Provide the [x, y] coordinate of the cell's center where the given text is located.  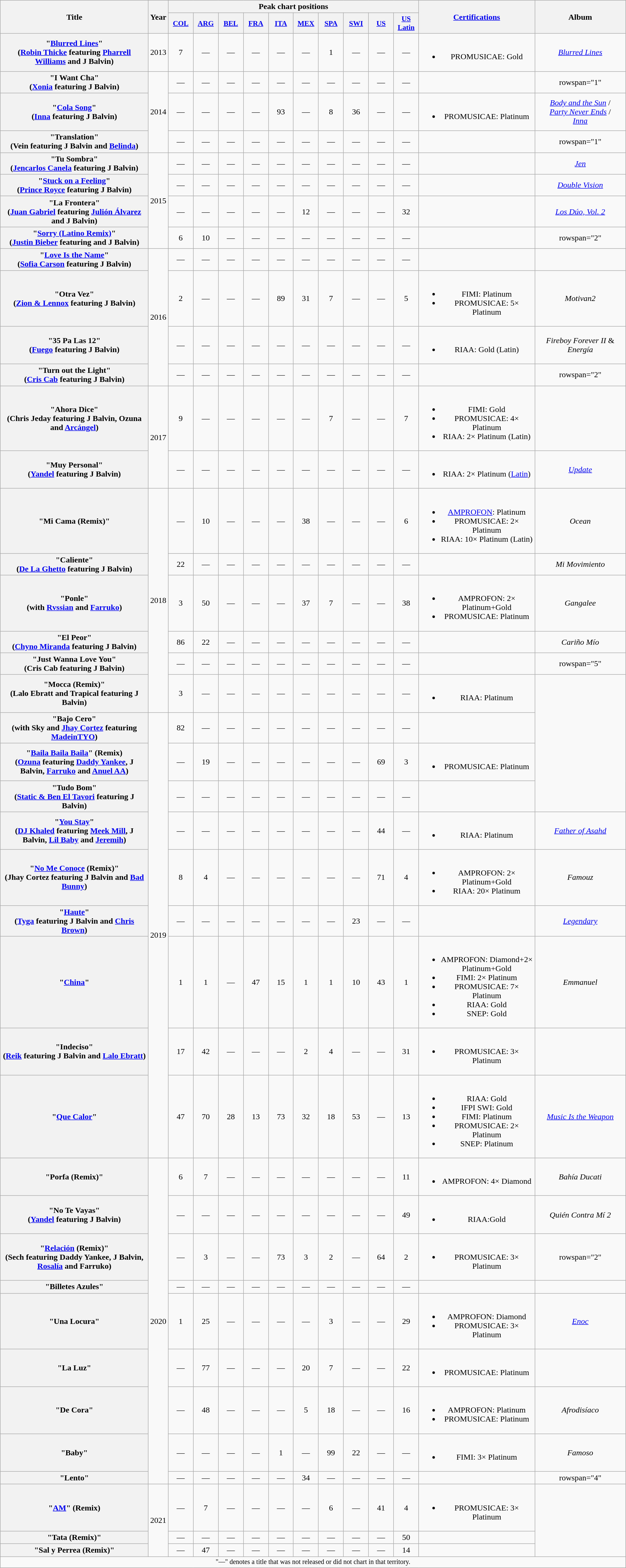
"Stuck on a Feeling"(Prince Royce featuring J Balvin) [74, 185]
"Bajo Cero"(with Sky and Jhay Cortez featuring MadeinTYO) [74, 728]
"Cola Song"(Inna featuring J Balvin) [74, 112]
FIMI: GoldPROMUSICAE: 4× PlatinumRIAA: 2× Platinum (Latin) [477, 418]
49 [406, 1215]
FIMI: 3× Platinum [477, 1453]
71 [381, 877]
"Tudo Bom" (Static & Ben El Tavori featuring J Balvin) [74, 796]
SWI [356, 23]
ITA [281, 23]
"Just Wanna Love You"(Cris Cab featuring J Balvin) [74, 663]
"Muy Personal"(Yandel featuring J Balvin) [74, 469]
17 [181, 1052]
Los Dúo, Vol. 2 [580, 211]
15 [281, 982]
"Sal y Perrea (Remix)" [74, 1550]
"No Me Conoce (Remix)"(Jhay Cortez featuring J Balvin and Bad Bunny) [74, 877]
"Blurred Lines"(Robin Thicke featuring Pharrell Williams and J Balvin) [74, 52]
11 [406, 1177]
Afrodisíaco [580, 1410]
RIAA: Gold (Latin) [477, 345]
"I Want Cha"(Xonia featuring J Balvin) [74, 82]
9 [181, 418]
rowspan="5" [580, 663]
"El Peor"(Chyno Miranda featuring J Balvin) [74, 642]
AMPROFON: Diamond+2× Platinum+GoldFIMI: 2× PlatinumPROMUSICAE: 7× PlatinumRIAA: Gold SNEP: Gold [477, 982]
"Baby" [74, 1453]
"Indeciso"(Reik featuring J Balvin and Lalo Ebratt) [74, 1052]
"Mi Cama (Remix)" [74, 521]
2018 [159, 601]
"35 Pa Las 12"(Fuego featuring J Balvin) [74, 345]
2017 [159, 437]
"Baila Baila Baila" (Remix)(Ozuna featuring Daddy Yankee, J Balvin, Farruko and Anuel AA) [74, 762]
64 [381, 1257]
42 [206, 1052]
"No Te Vayas"(Yandel featuring J Balvin) [74, 1215]
RIAA:Gold [477, 1215]
53 [356, 1117]
Year [159, 17]
Album [580, 17]
"You Stay"(DJ Khaled featuring Meek Mill, J Balvin, Lil Baby and Jeremih) [74, 831]
Fireboy Forever II & Energía [580, 345]
COL [181, 23]
Double Vision [580, 185]
Certifications [477, 17]
AMPROFON: 2× Platinum+GoldRIAA: 20× Platinum [477, 877]
"Sorry (Latino Remix)"(Justin Bieber featuring and J Balvin) [74, 237]
28 [231, 1117]
Mi Movimiento [580, 564]
"Translation"(Vein featuring J Balvin and Belinda) [74, 142]
Father of Asahd [580, 831]
Ocean [580, 521]
"De Cora" [74, 1410]
"La Frontera"(Juan Gabriel featuring Julión Álvarez and J Balvin) [74, 211]
19 [206, 762]
"Que Calor" [74, 1117]
"Relación (Remix)"(Sech featuring Daddy Yankee, J Balvin, Rosalía and Farruko) [74, 1257]
"La Luz" [74, 1368]
Enoc [580, 1321]
ARG [206, 23]
"Turn out the Light"(Cris Cab featuring J Balvin) [74, 375]
US Latin [406, 23]
"China" [74, 982]
Jen [580, 163]
2021 [159, 1520]
RIAA: 2× Platinum (Latin) [477, 469]
SPA [331, 23]
2020 [159, 1321]
37 [306, 603]
Body and the Sun /Party Never Ends /Inna [580, 112]
77 [206, 1368]
2015 [159, 201]
AMPROFON: 2× Platinum+GoldPROMUSICAE: Platinum [477, 603]
Famoso [580, 1453]
44 [381, 831]
25 [206, 1321]
Motivan2 [580, 298]
"Tata (Remix)" [74, 1537]
AMPROFON: PlatinumPROMUSICAE: Platinum [477, 1410]
12 [306, 211]
41 [381, 1507]
"Billetes Azules" [74, 1287]
89 [281, 298]
93 [281, 112]
PROMUSICAE: Gold [477, 52]
RIAA: GoldIFPI SWI: GoldFIMI: PlatinumPROMUSICAE: 2× PlatinumSNEP: Platinum [477, 1117]
2014 [159, 112]
43 [381, 982]
99 [331, 1453]
FIMI: PlatinumPROMUSICAE: 5× Platinum [477, 298]
"Tu Sombra"(Jencarlos Canela featuring J Balvin) [74, 163]
"Mocca (Remix)"(Lalo Ebratt and Trapical featuring J Balvin) [74, 694]
"Love Is the Name"(Sofia Carson featuring J Balvin) [74, 259]
36 [356, 112]
"Otra Vez"(Zion & Lennox featuring J Balvin) [74, 298]
"Una Locura" [74, 1321]
20 [306, 1368]
AMPROFON: PlatinumPROMUSICAE: 2× PlatinumRIAA: 10× Platinum (Latin) [477, 521]
Cariño Mío [580, 642]
48 [206, 1410]
"Ponle"(with Rvssian and Farruko) [74, 603]
"—" denotes a title that was not released or did not chart in that territory. [313, 1562]
69 [381, 762]
Gangalee [580, 603]
Emmanuel [580, 982]
14 [406, 1550]
FRA [256, 23]
70 [206, 1117]
rowspan="4" [580, 1478]
Music Is the Weapon [580, 1117]
Update [580, 469]
16 [406, 1410]
Blurred Lines [580, 52]
29 [406, 1321]
"Ahora Dice"(Chris Jeday featuring J Balvin, Ozuna and Arcángel) [74, 418]
"Lento" [74, 1478]
Title [74, 17]
Legendary [580, 921]
Quién Contra Mí 2 [580, 1215]
2013 [159, 52]
Famouz [580, 877]
"Porfa (Remix)" [74, 1177]
2016 [159, 317]
2019 [159, 935]
86 [181, 642]
"AM" (Remix) [74, 1507]
Bahía Ducati [580, 1177]
34 [306, 1478]
"Caliente"(De La Ghetto featuring J Balvin) [74, 564]
82 [181, 728]
Peak chart positions [294, 7]
"Haute"(Tyga featuring J Balvin and Chris Brown) [74, 921]
23 [356, 921]
BEL [231, 23]
AMPROFON: 4× Diamond [477, 1177]
MEX [306, 23]
US [381, 23]
AMPROFON: DiamondPROMUSICAE: 3× Platinum [477, 1321]
